Scan for the cell matching the given text and deliver its [x, y] coordinate at center. 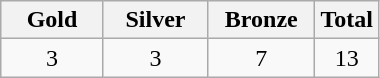
Silver [155, 20]
Total [347, 20]
Bronze [262, 20]
Gold [52, 20]
7 [262, 58]
13 [347, 58]
